Capture the cell that displays the provided text and extract its [x, y] central coordinate. 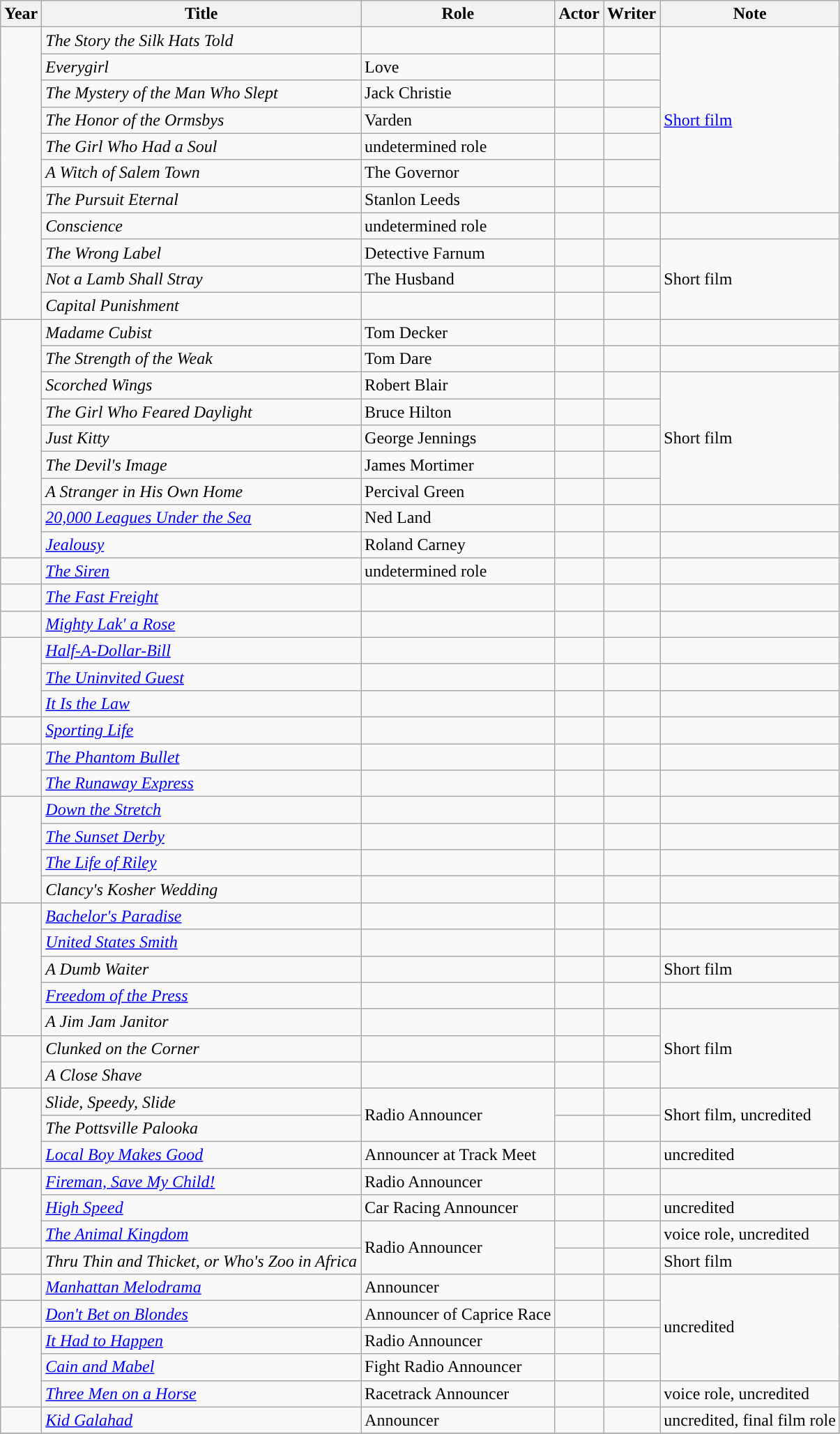
Detective Farnum [458, 252]
Love [458, 67]
Clunked on the Corner [201, 1048]
Car Racing Announcer [458, 1208]
A Dumb Waiter [201, 969]
United States Smith [201, 943]
High Speed [201, 1208]
Title [201, 14]
The Fast Freight [201, 597]
Announcer at Track Meet [458, 1154]
The Governor [458, 173]
The Wrong Label [201, 252]
The Honor of the Ormsbys [201, 120]
Ned Land [458, 518]
Tom Decker [458, 333]
A Witch of Salem Town [201, 173]
Just Kitty [201, 438]
It Is the Law [201, 703]
Manhattan Melodrama [201, 1288]
Down the Stretch [201, 810]
The Animal Kingdom [201, 1235]
The Girl Who Had a Soul [201, 146]
Slide, Speedy, Slide [201, 1101]
The Husband [458, 279]
James Mortimer [458, 465]
Cain and Mabel [201, 1367]
Conscience [201, 226]
A Jim Jam Janitor [201, 1022]
The Pottsville Palooka [201, 1128]
The Mystery of the Man Who Slept [201, 93]
Writer [632, 14]
The Sunset Derby [201, 837]
Kid Galahad [201, 1420]
Roland Carney [458, 544]
The Girl Who Feared Daylight [201, 412]
Madame Cubist [201, 333]
Racetrack Announcer [458, 1394]
The Pursuit Eternal [201, 199]
Three Men on a Horse [201, 1394]
Fireman, Save My Child! [201, 1182]
Percival Green [458, 491]
The Strength of the Weak [201, 359]
Scorched Wings [201, 386]
Capital Punishment [201, 305]
The Life of Riley [201, 863]
Jack Christie [458, 93]
Year [21, 14]
The Siren [201, 571]
Announcer of Caprice Race [458, 1314]
Jealousy [201, 544]
Not a Lamb Shall Stray [201, 279]
Role [458, 14]
Freedom of the Press [201, 996]
Don't Bet on Blondes [201, 1314]
20,000 Leagues Under the Sea [201, 518]
The Phantom Bullet [201, 756]
A Close Shave [201, 1075]
The Devil's Image [201, 465]
uncredited, final film role [750, 1420]
Varden [458, 120]
Clancy's Kosher Wedding [201, 890]
Robert Blair [458, 386]
The Story the Silk Hats Told [201, 40]
Note [750, 14]
Local Boy Makes Good [201, 1154]
George Jennings [458, 438]
Bachelor's Paradise [201, 916]
The Runaway Express [201, 784]
Everygirl [201, 67]
Short film, uncredited [750, 1115]
Sporting Life [201, 730]
It Had to Happen [201, 1341]
A Stranger in His Own Home [201, 491]
Stanlon Leeds [458, 199]
Bruce Hilton [458, 412]
Half-A-Dollar-Bill [201, 650]
Fight Radio Announcer [458, 1367]
Thru Thin and Thicket, or Who's Zoo in Africa [201, 1261]
Mighty Lak' a Rose [201, 624]
Tom Dare [458, 359]
The Uninvited Guest [201, 677]
Actor [579, 14]
